For the text-containing cell, return its midpoint in (X, Y) coordinate format. 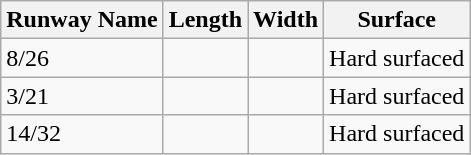
Runway Name (82, 20)
Length (205, 20)
Width (286, 20)
8/26 (82, 58)
14/32 (82, 134)
Surface (397, 20)
3/21 (82, 96)
